Detect which cell encompasses the target text, then output its [X, Y] center coordinate. 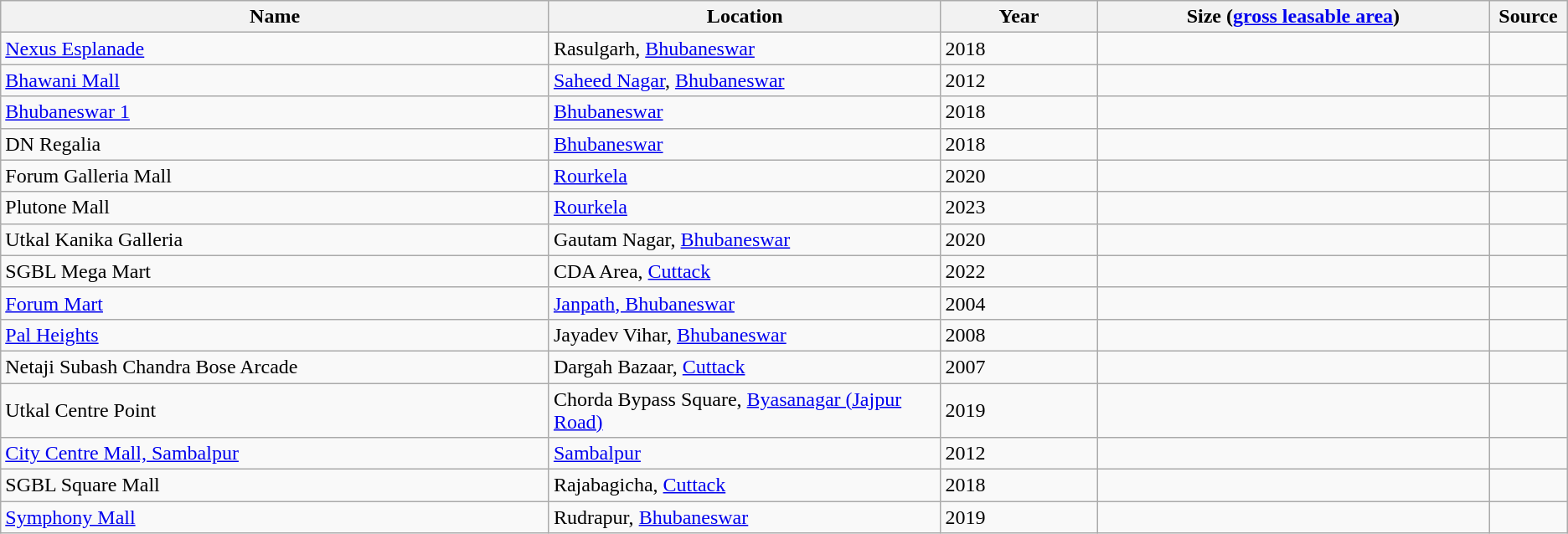
2007 [1019, 367]
Plutone Mall [275, 208]
Bhawani Mall [275, 80]
Rajabagicha, Cuttack [745, 485]
Netaji Subash Chandra Bose Arcade [275, 367]
Size (gross leasable area) [1293, 17]
Rasulgarh, Bhubaneswar [745, 49]
SGBL Mega Mart [275, 271]
Dargah Bazaar, Cuttack [745, 367]
Rudrapur, Bhubaneswar [745, 517]
2022 [1019, 271]
Forum Mart [275, 303]
Bhubaneswar 1 [275, 112]
CDA Area, Cuttack [745, 271]
Gautam Nagar, Bhubaneswar [745, 239]
Utkal Centre Point [275, 410]
Utkal Kanika Galleria [275, 239]
Year [1019, 17]
Janpath, Bhubaneswar [745, 303]
Chorda Bypass Square, Byasanagar (Jajpur Road) [745, 410]
City Centre Mall, Sambalpur [275, 454]
Pal Heights [275, 335]
2023 [1019, 208]
DN Regalia [275, 144]
Location [745, 17]
Name [275, 17]
SGBL Square Mall [275, 485]
Saheed Nagar, Bhubaneswar [745, 80]
Jayadev Vihar, Bhubaneswar [745, 335]
Forum Galleria Mall [275, 176]
Nexus Esplanade [275, 49]
2008 [1019, 335]
Symphony Mall [275, 517]
Source [1529, 17]
2004 [1019, 303]
Sambalpur [745, 454]
